Find where the given text appears and provide that cell's center as (X, Y) coordinate. 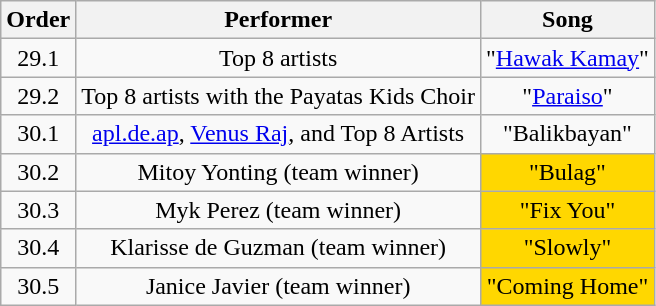
30.5 (38, 286)
Song (567, 20)
Order (38, 20)
Top 8 artists with the Payatas Kids Choir (278, 96)
30.4 (38, 248)
Klarisse de Guzman (team winner) (278, 248)
Janice Javier (team winner) (278, 286)
"Coming Home" (567, 286)
Mitoy Yonting (team winner) (278, 172)
"Balikbayan" (567, 134)
Myk Perez (team winner) (278, 210)
"Hawak Kamay" (567, 58)
"Fix You" (567, 210)
30.1 (38, 134)
30.2 (38, 172)
Top 8 artists (278, 58)
apl.de.ap, Venus Raj, and Top 8 Artists (278, 134)
Performer (278, 20)
29.1 (38, 58)
"Bulag" (567, 172)
30.3 (38, 210)
"Slowly" (567, 248)
29.2 (38, 96)
"Paraiso" (567, 96)
